Identify which cell holds the provided text, then report its (X, Y) central coordinate. 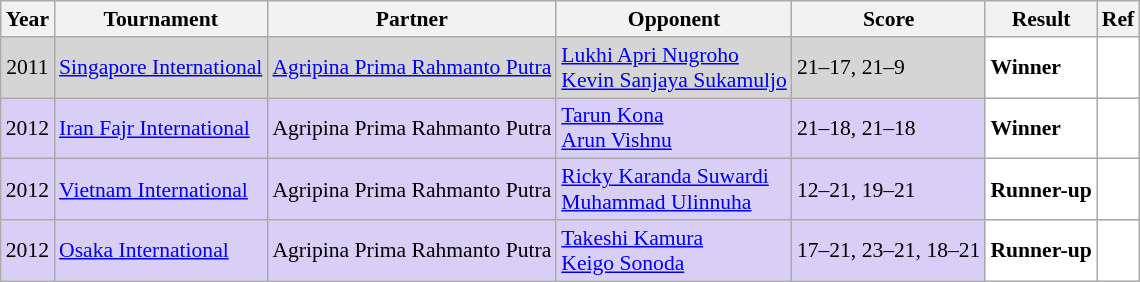
Osaka International (160, 250)
Takeshi Kamura Keigo Sonoda (674, 250)
Ref (1118, 19)
Year (28, 19)
21–17, 21–9 (889, 68)
Ricky Karanda Suwardi Muhammad Ulinnuha (674, 190)
Partner (412, 19)
Opponent (674, 19)
2011 (28, 68)
Tarun Kona Arun Vishnu (674, 128)
Tournament (160, 19)
21–18, 21–18 (889, 128)
17–21, 23–21, 18–21 (889, 250)
Lukhi Apri Nugroho Kevin Sanjaya Sukamuljo (674, 68)
Singapore International (160, 68)
Vietnam International (160, 190)
Iran Fajr International (160, 128)
Result (1040, 19)
12–21, 19–21 (889, 190)
Score (889, 19)
